Identify which cell holds the provided text, then report its (X, Y) central coordinate. 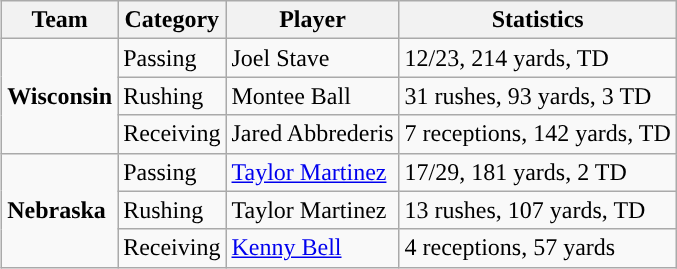
Statistics (538, 20)
Category (172, 20)
Player (312, 20)
Montee Ball (312, 96)
Jared Abbrederis (312, 134)
Kenny Bell (312, 248)
17/29, 181 yards, 2 TD (538, 172)
12/23, 214 yards, TD (538, 58)
Joel Stave (312, 58)
7 receptions, 142 yards, TD (538, 134)
4 receptions, 57 yards (538, 248)
13 rushes, 107 yards, TD (538, 210)
Nebraska (60, 210)
31 rushes, 93 yards, 3 TD (538, 96)
Team (60, 20)
Wisconsin (60, 96)
